Pinpoint the cell where the given text exists, returning its [x, y] midpoint coordinate. 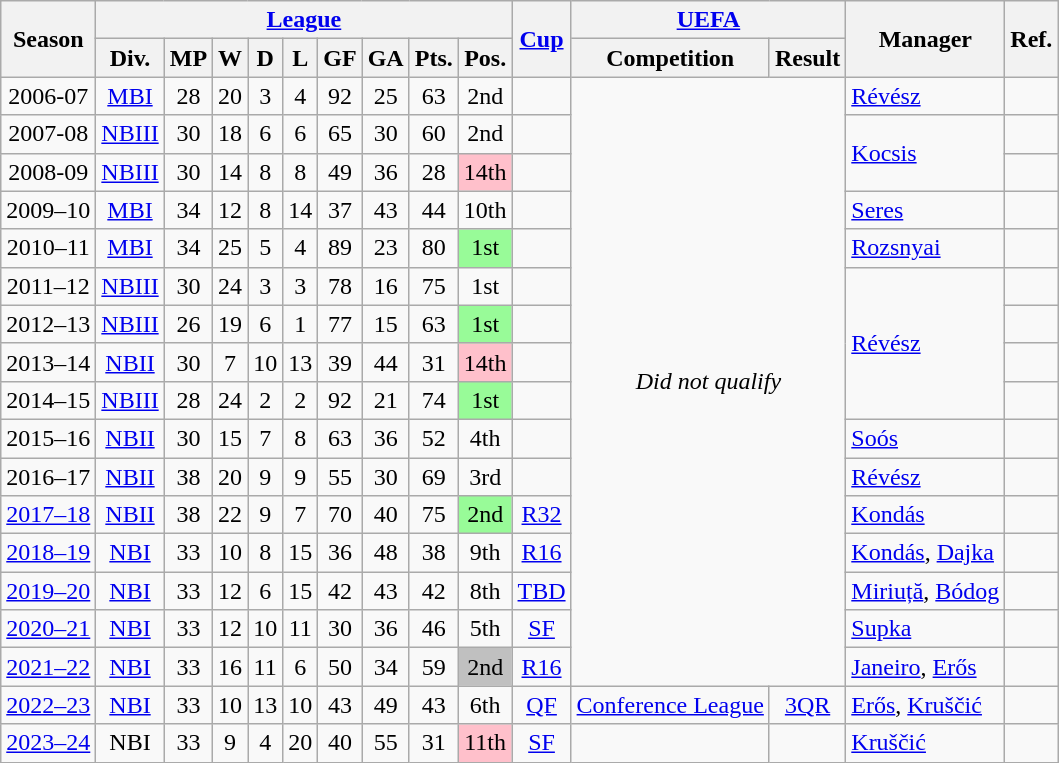
77 [340, 324]
GF [340, 58]
22 [230, 515]
Div. [130, 58]
Manager [926, 39]
Kondás [926, 515]
9th [485, 553]
2016–17 [48, 477]
10th [485, 210]
2012–13 [48, 324]
2021–22 [48, 667]
78 [340, 286]
MP [188, 58]
Kruščić [926, 743]
Kocsis [926, 153]
19 [230, 324]
2010–11 [48, 248]
2006-07 [48, 96]
Rozsnyai [926, 248]
69 [434, 477]
8th [485, 591]
TBD [542, 591]
2019–20 [48, 591]
2008-09 [48, 172]
74 [434, 400]
Erős, Kruščić [926, 705]
3QR [807, 705]
2007-08 [48, 134]
Soós [926, 438]
2009–10 [48, 210]
50 [340, 667]
26 [188, 324]
GA [386, 58]
5 [266, 248]
23 [386, 248]
2017–18 [48, 515]
2022–23 [48, 705]
D [266, 58]
Competition [670, 58]
Miriuță, Bódog [926, 591]
18 [230, 134]
6th [485, 705]
Ref. [1032, 39]
Season [48, 39]
UEFA [708, 20]
89 [340, 248]
2020–21 [48, 629]
4th [485, 438]
Supka [926, 629]
Conference League [670, 705]
60 [434, 134]
46 [434, 629]
Result [807, 58]
1 [300, 324]
59 [434, 667]
W [230, 58]
2013–14 [48, 362]
80 [434, 248]
11th [485, 743]
Kondás, Dajka [926, 553]
2015–16 [48, 438]
65 [340, 134]
2014–15 [48, 400]
2018–19 [48, 553]
70 [340, 515]
3rd [485, 477]
Janeiro, Erős [926, 667]
21 [386, 400]
QF [542, 705]
Pts. [434, 58]
2023–24 [48, 743]
League [304, 20]
52 [434, 438]
48 [386, 553]
Cup [542, 39]
5th [485, 629]
Seres [926, 210]
37 [340, 210]
Pos. [485, 58]
2011–12 [48, 286]
L [300, 58]
39 [340, 362]
Did not qualify [708, 382]
R32 [542, 515]
